Pinpoint the cell where the given text exists, returning its (X, Y) midpoint coordinate. 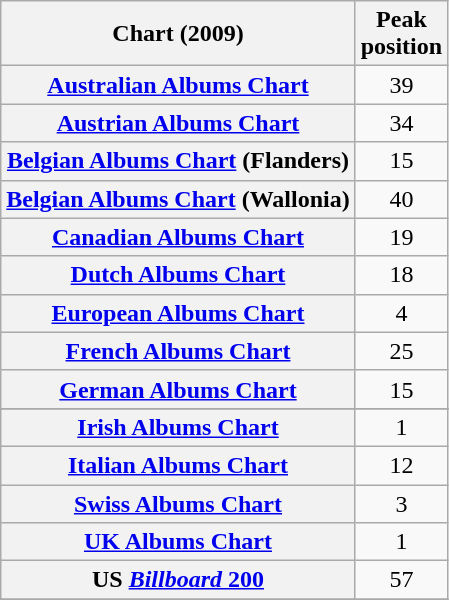
25 (401, 351)
18 (401, 275)
4 (401, 313)
Canadian Albums Chart (178, 237)
57 (401, 580)
19 (401, 237)
Italian Albums Chart (178, 465)
12 (401, 465)
Peakposition (401, 34)
3 (401, 503)
Swiss Albums Chart (178, 503)
German Albums Chart (178, 389)
40 (401, 199)
39 (401, 85)
French Albums Chart (178, 351)
UK Albums Chart (178, 542)
34 (401, 123)
Chart (2009) (178, 34)
Australian Albums Chart (178, 85)
Dutch Albums Chart (178, 275)
Belgian Albums Chart (Flanders) (178, 161)
European Albums Chart (178, 313)
Belgian Albums Chart (Wallonia) (178, 199)
Irish Albums Chart (178, 427)
Austrian Albums Chart (178, 123)
US Billboard 200 (178, 580)
